Return the (x, y) coordinate for the center point of the cell that contains the specified text.  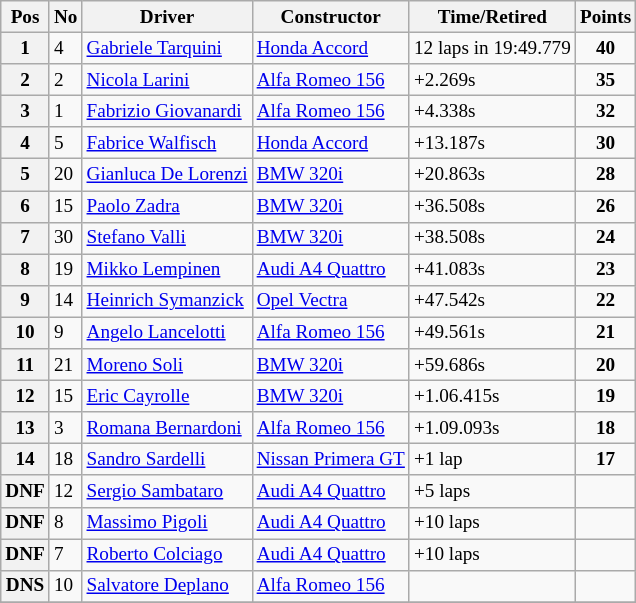
DNS (26, 586)
Gabriele Tarquini (167, 48)
Salvatore Deplano (167, 586)
6 (26, 206)
Mikko Lempinen (167, 270)
22 (605, 301)
17 (605, 460)
Sandro Sardelli (167, 460)
32 (605, 111)
+1.09.093s (492, 428)
+38.508s (492, 238)
24 (605, 238)
Constructor (330, 17)
+47.542s (492, 301)
28 (605, 175)
Eric Cayrolle (167, 396)
Sergio Sambataro (167, 491)
Opel Vectra (330, 301)
No (66, 17)
40 (605, 48)
+41.083s (492, 270)
Heinrich Symanzick (167, 301)
+1 lap (492, 460)
+1.06.415s (492, 396)
Fabrizio Giovanardi (167, 111)
Stefano Valli (167, 238)
Massimo Pigoli (167, 523)
+4.338s (492, 111)
+20.863s (492, 175)
+36.508s (492, 206)
23 (605, 270)
+5 laps (492, 491)
Paolo Zadra (167, 206)
Fabrice Walfisch (167, 143)
Pos (26, 17)
Points (605, 17)
12 laps in 19:49.779 (492, 48)
+13.187s (492, 143)
+2.269s (492, 80)
26 (605, 206)
+49.561s (492, 333)
Nicola Larini (167, 80)
Driver (167, 17)
+59.686s (492, 365)
Time/Retired (492, 17)
Romana Bernardoni (167, 428)
Roberto Colciago (167, 554)
Moreno Soli (167, 365)
Angelo Lancelotti (167, 333)
Gianluca De Lorenzi (167, 175)
11 (26, 365)
35 (605, 80)
Nissan Primera GT (330, 460)
13 (26, 428)
